Extract the [x, y] coordinate from the center of the cell holding the provided text.  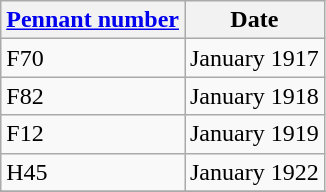
Pennant number [93, 20]
January 1922 [254, 172]
F12 [93, 134]
January 1918 [254, 96]
F82 [93, 96]
Date [254, 20]
January 1919 [254, 134]
January 1917 [254, 58]
H45 [93, 172]
F70 [93, 58]
